Determine the [X, Y] coordinate at the center of the cell enclosing the given text.  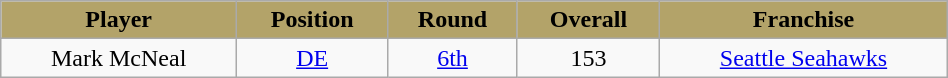
Position [312, 20]
Mark McNeal [119, 58]
6th [453, 58]
153 [588, 58]
Player [119, 20]
Seattle Seahawks [804, 58]
Round [453, 20]
Overall [588, 20]
Franchise [804, 20]
DE [312, 58]
